Provide the (X, Y) coordinate of the cell's center where the given text is located.  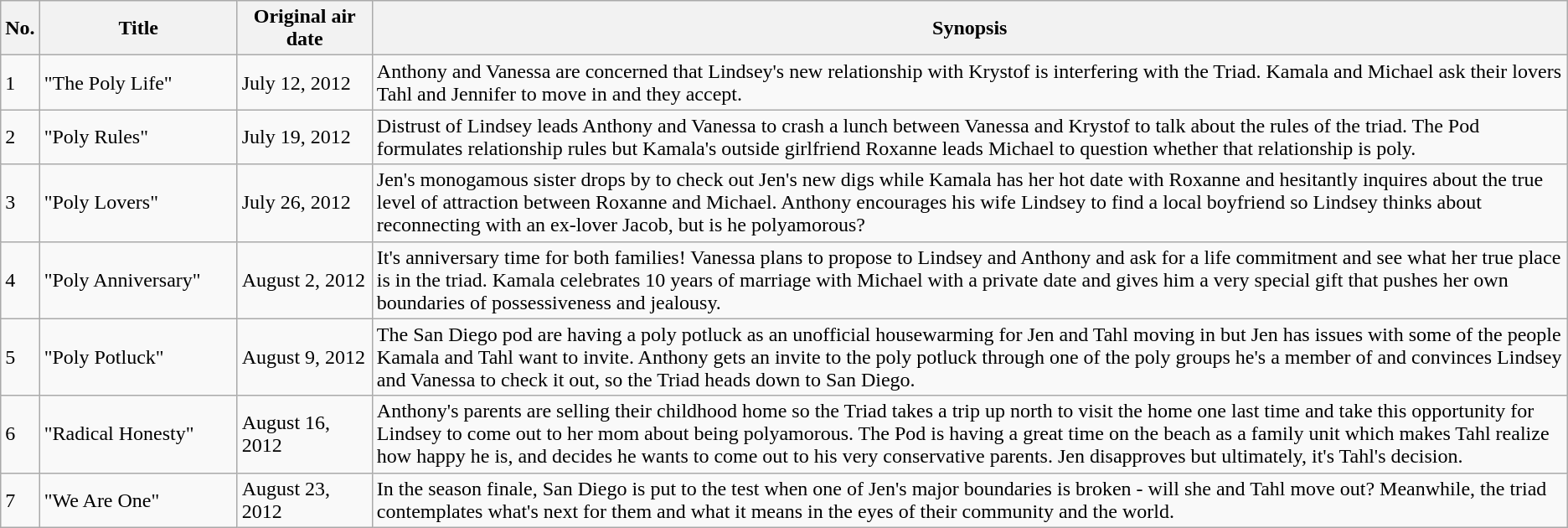
July 26, 2012 (305, 203)
"Poly Lovers" (138, 203)
August 2, 2012 (305, 280)
7 (20, 500)
August 16, 2012 (305, 434)
Title (138, 28)
July 19, 2012 (305, 137)
August 9, 2012 (305, 357)
1 (20, 82)
"Poly Anniversary" (138, 280)
6 (20, 434)
"Poly Rules" (138, 137)
"Radical Honesty" (138, 434)
"Poly Potluck" (138, 357)
No. (20, 28)
"We Are One" (138, 500)
"The Poly Life" (138, 82)
Original air date (305, 28)
3 (20, 203)
August 23, 2012 (305, 500)
2 (20, 137)
4 (20, 280)
July 12, 2012 (305, 82)
Synopsis (970, 28)
5 (20, 357)
